Pinpoint the cell where the given text exists, returning its [X, Y] midpoint coordinate. 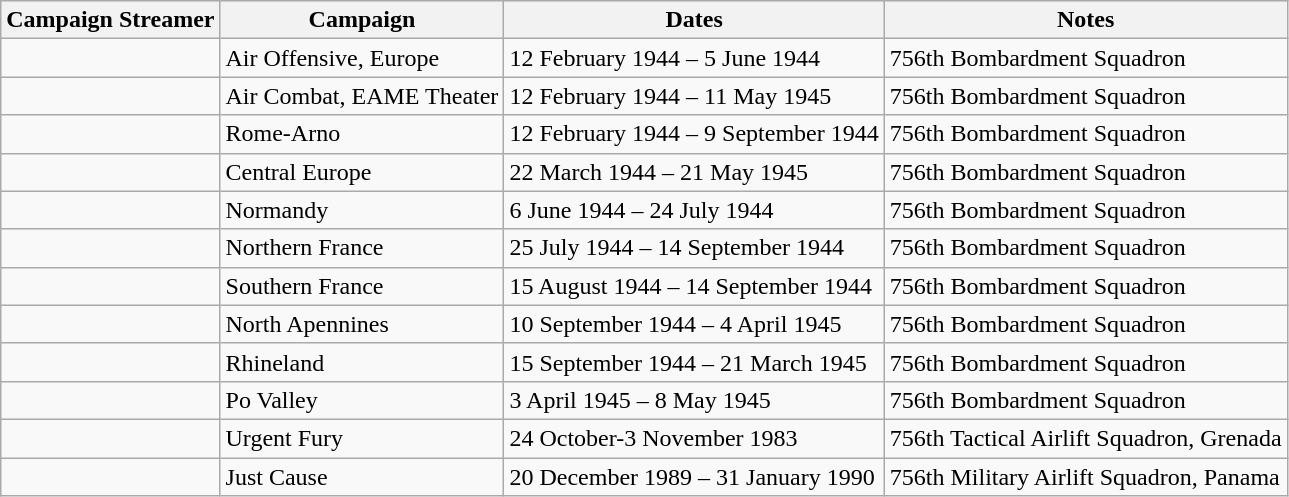
Central Europe [362, 172]
10 September 1944 – 4 April 1945 [694, 324]
Dates [694, 20]
Po Valley [362, 400]
Air Combat, EAME Theater [362, 96]
15 September 1944 – 21 March 1945 [694, 362]
15 August 1944 – 14 September 1944 [694, 286]
24 October-3 November 1983 [694, 438]
12 February 1944 – 11 May 1945 [694, 96]
Southern France [362, 286]
6 June 1944 – 24 July 1944 [694, 210]
3 April 1945 – 8 May 1945 [694, 400]
22 March 1944 – 21 May 1945 [694, 172]
Northern France [362, 248]
Normandy [362, 210]
Notes [1086, 20]
756th Tactical Airlift Squadron, Grenada [1086, 438]
Campaign [362, 20]
Rhineland [362, 362]
Just Cause [362, 477]
Urgent Fury [362, 438]
Campaign Streamer [110, 20]
20 December 1989 – 31 January 1990 [694, 477]
Rome-Arno [362, 134]
Air Offensive, Europe [362, 58]
756th Military Airlift Squadron, Panama [1086, 477]
North Apennines [362, 324]
25 July 1944 – 14 September 1944 [694, 248]
12 February 1944 – 9 September 1944 [694, 134]
12 February 1944 – 5 June 1944 [694, 58]
